For the text-containing cell, return its midpoint in [x, y] coordinate format. 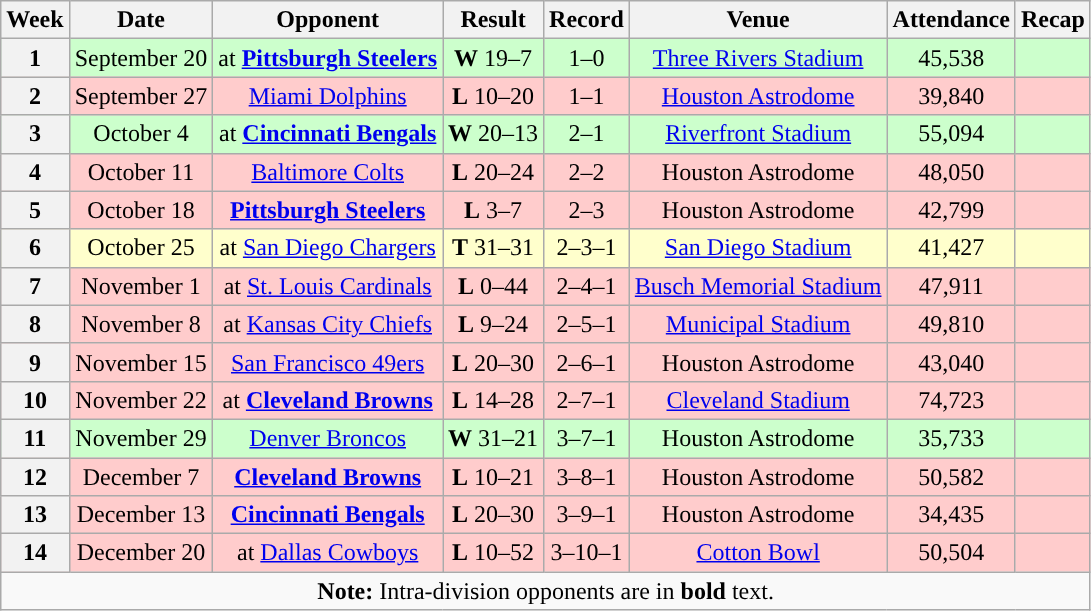
at Kansas City Chiefs [328, 324]
Recap [1052, 20]
L 3–7 [494, 210]
at Dallas Cowboys [328, 553]
35,733 [951, 438]
4 [35, 172]
6 [35, 248]
3–8–1 [587, 477]
3–9–1 [587, 515]
Result [494, 20]
Cincinnati Bengals [328, 515]
October 4 [141, 134]
55,094 [951, 134]
Denver Broncos [328, 438]
L 0–44 [494, 286]
November 22 [141, 400]
Busch Memorial Stadium [758, 286]
W 31–21 [494, 438]
November 29 [141, 438]
L 20–24 [494, 172]
W 20–13 [494, 134]
T 31–31 [494, 248]
2–4–1 [587, 286]
Riverfront Stadium [758, 134]
October 11 [141, 172]
3–10–1 [587, 553]
41,427 [951, 248]
3–7–1 [587, 438]
50,504 [951, 553]
2–7–1 [587, 400]
at Cleveland Browns [328, 400]
October 25 [141, 248]
2–5–1 [587, 324]
Week [35, 20]
September 27 [141, 96]
42,799 [951, 210]
Cleveland Browns [328, 477]
Date [141, 20]
74,723 [951, 400]
2–2 [587, 172]
October 18 [141, 210]
Miami Dolphins [328, 96]
December 20 [141, 553]
W 19–7 [494, 58]
11 [35, 438]
November 15 [141, 362]
2–3–1 [587, 248]
47,911 [951, 286]
1 [35, 58]
10 [35, 400]
at Cincinnati Bengals [328, 134]
1–1 [587, 96]
9 [35, 362]
2–1 [587, 134]
13 [35, 515]
San Diego Stadium [758, 248]
L 9–24 [494, 324]
L 14–28 [494, 400]
48,050 [951, 172]
14 [35, 553]
Three Rivers Stadium [758, 58]
2 [35, 96]
November 1 [141, 286]
45,538 [951, 58]
at St. Louis Cardinals [328, 286]
2–3 [587, 210]
39,840 [951, 96]
Pittsburgh Steelers [328, 210]
34,435 [951, 515]
Cleveland Stadium [758, 400]
3 [35, 134]
September 20 [141, 58]
Record [587, 20]
12 [35, 477]
Baltimore Colts [328, 172]
8 [35, 324]
L 10–20 [494, 96]
December 13 [141, 515]
49,810 [951, 324]
Note: Intra-division opponents are in bold text. [546, 591]
Cotton Bowl [758, 553]
at Pittsburgh Steelers [328, 58]
November 8 [141, 324]
1–0 [587, 58]
Municipal Stadium [758, 324]
San Francisco 49ers [328, 362]
Attendance [951, 20]
43,040 [951, 362]
50,582 [951, 477]
2–6–1 [587, 362]
at San Diego Chargers [328, 248]
L 10–21 [494, 477]
7 [35, 286]
5 [35, 210]
December 7 [141, 477]
Opponent [328, 20]
L 10–52 [494, 553]
Venue [758, 20]
